Pinpoint the cell where the given text exists, returning its (x, y) midpoint coordinate. 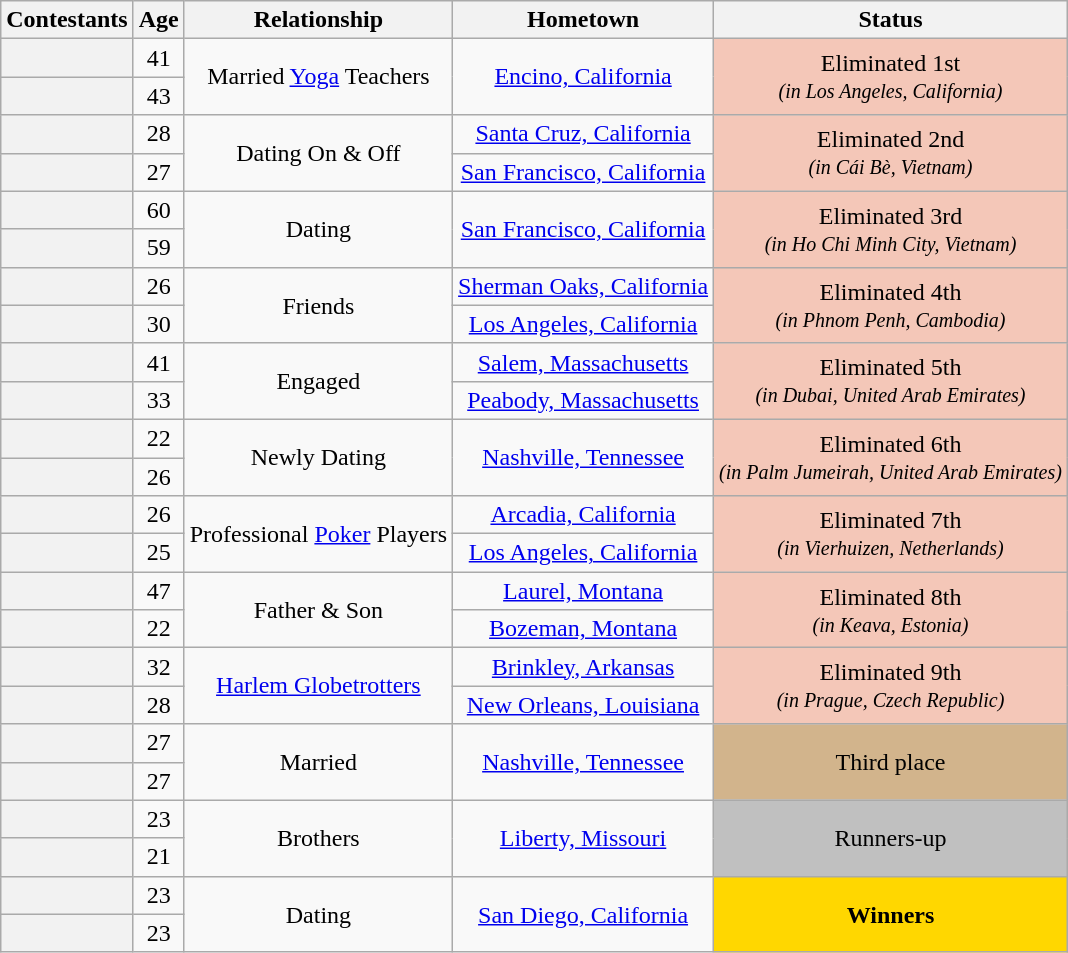
Eliminated 2nd(in Cái Bè, Vietnam) (891, 153)
25 (158, 553)
Laurel, Montana (584, 591)
Eliminated 6th(in Palm Jumeirah, United Arab Emirates) (891, 457)
Eliminated 1st(in Los Angeles, California) (891, 77)
Eliminated 3rd(in Ho Chi Minh City, Vietnam) (891, 229)
Arcadia, California (584, 515)
Peabody, Massachusetts (584, 400)
Relationship (318, 20)
Newly Dating (318, 457)
Runners-up (891, 838)
Sherman Oaks, California (584, 286)
60 (158, 210)
Eliminated 4th(in Phnom Penh, Cambodia) (891, 305)
Eliminated 9th(in Prague, Czech Republic) (891, 686)
Winners (891, 914)
Harlem Globetrotters (318, 686)
30 (158, 324)
Third place (891, 762)
Hometown (584, 20)
59 (158, 248)
Encino, California (584, 77)
Santa Cruz, California (584, 134)
Brinkley, Arkansas (584, 667)
Professional Poker Players (318, 534)
Eliminated 5th(in Dubai, United Arab Emirates) (891, 381)
Dating On & Off (318, 153)
Status (891, 20)
San Diego, California (584, 914)
Salem, Massachusetts (584, 362)
Eliminated 7th(in Vierhuizen, Netherlands) (891, 534)
Married Yoga Teachers (318, 77)
47 (158, 591)
Bozeman, Montana (584, 629)
Friends (318, 305)
33 (158, 400)
43 (158, 96)
Age (158, 20)
Brothers (318, 838)
Engaged (318, 381)
Father & Son (318, 610)
New Orleans, Louisiana (584, 705)
Liberty, Missouri (584, 838)
Married (318, 762)
Eliminated 8th(in Keava, Estonia) (891, 610)
Contestants (67, 20)
32 (158, 667)
21 (158, 857)
